Search for the cell housing the specified text and yield its (x, y) center coordinate. 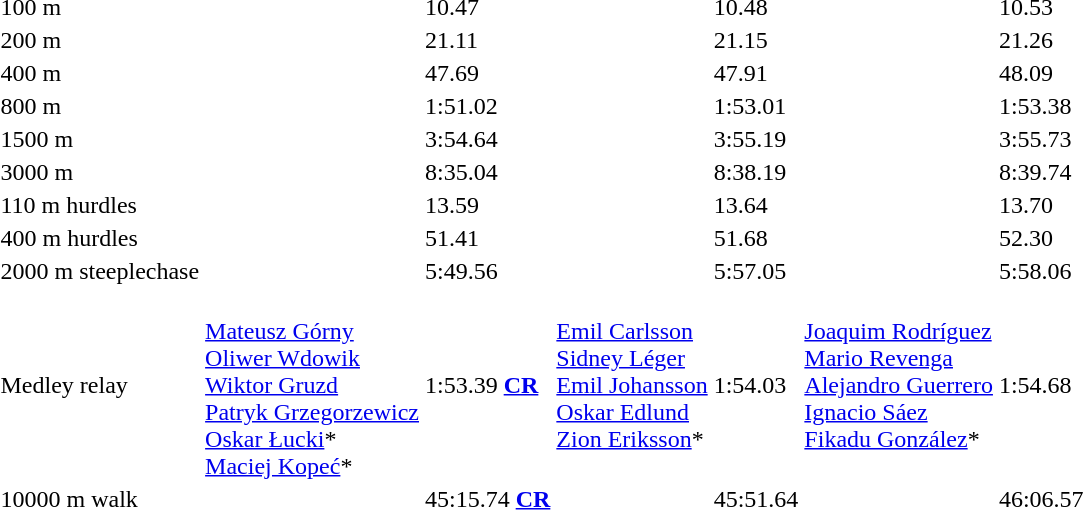
3:54.64 (488, 139)
13.64 (756, 205)
1:51.02 (488, 106)
Mateusz GórnyOliwer WdowikWiktor GruzdPatryk GrzegorzewiczOskar Łucki*Maciej Kopeć* (312, 385)
51.68 (756, 238)
5:57.05 (756, 271)
8:35.04 (488, 172)
1:53.39 CR (488, 385)
51.41 (488, 238)
5:49.56 (488, 271)
1:54.03 (756, 385)
13.59 (488, 205)
3:55.19 (756, 139)
21.15 (756, 40)
Joaquim RodríguezMario RevengaAlejandro GuerreroIgnacio SáezFikadu González* (899, 385)
8:38.19 (756, 172)
21.11 (488, 40)
47.91 (756, 73)
1:53.01 (756, 106)
Emil CarlssonSidney LégerEmil JohanssonOskar EdlundZion Eriksson* (632, 385)
47.69 (488, 73)
